Determine the [X, Y] coordinate at the center of the cell enclosing the given text.  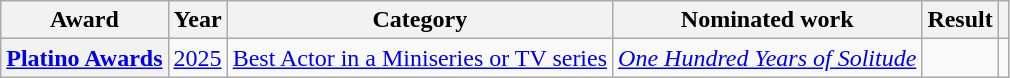
Award [84, 20]
2025 [198, 58]
One Hundred Years of Solitude [768, 58]
Year [198, 20]
Nominated work [768, 20]
Category [420, 20]
Best Actor in a Miniseries or TV series [420, 58]
Platino Awards [84, 58]
Result [960, 20]
